Determine the [x, y] coordinate at the center of the cell enclosing the given text.  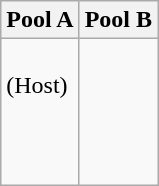
(Host) [40, 112]
Pool A [40, 20]
Pool B [118, 20]
